Pinpoint the cell where the given text exists, returning its [x, y] midpoint coordinate. 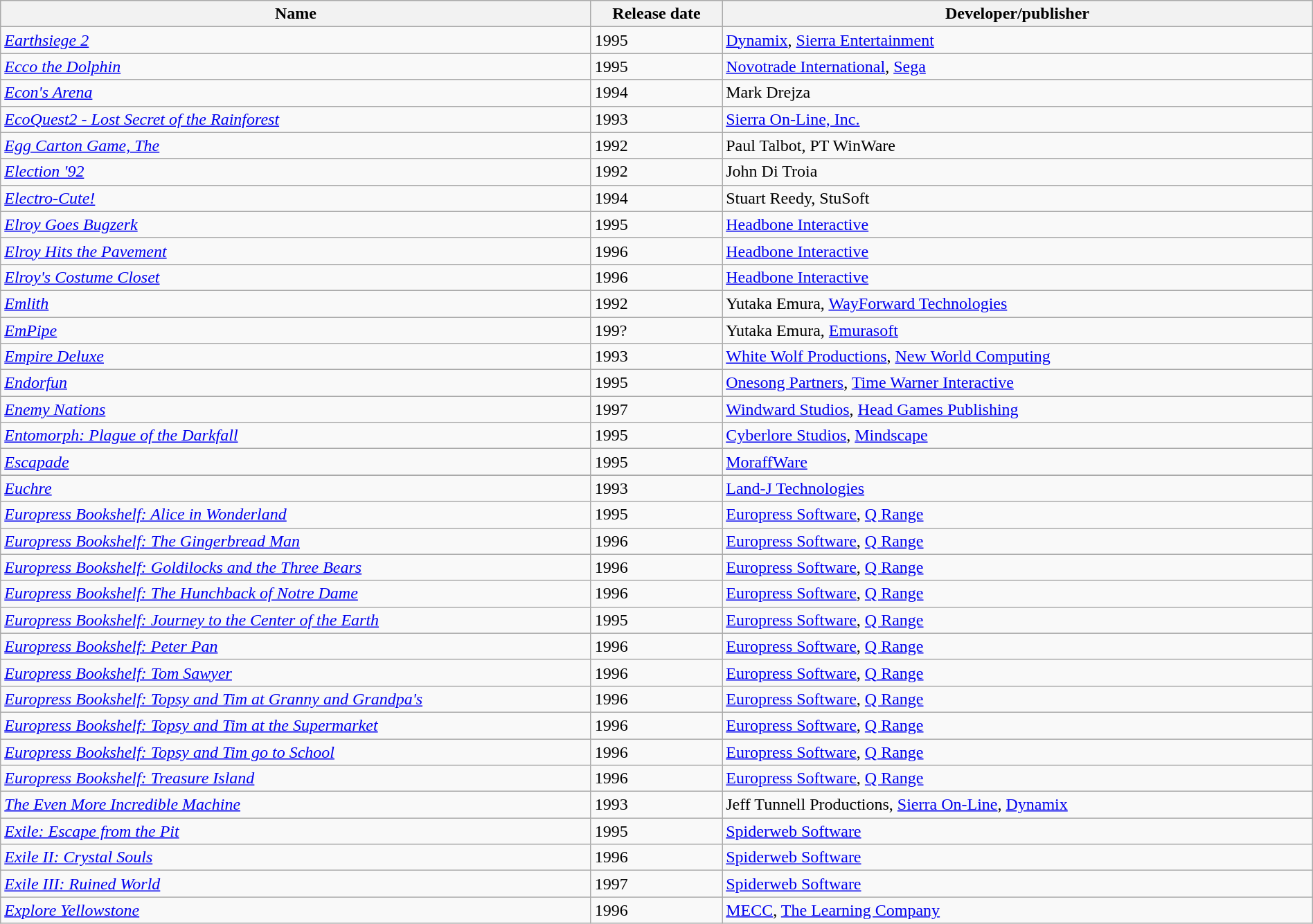
MoraffWare [1018, 462]
Endorfun [296, 383]
Elroy's Costume Closet [296, 277]
Electro-Cute! [296, 198]
Escapade [296, 462]
Enemy Nations [296, 409]
Europress Bookshelf: Topsy and Tim go to School [296, 752]
Europress Bookshelf: Alice in Wonderland [296, 515]
Europress Bookshelf: Goldilocks and the Three Bears [296, 567]
Econ's Arena [296, 93]
Explore Yellowstone [296, 910]
Paul Talbot, PT WinWare [1018, 145]
Election '92 [296, 172]
Europress Bookshelf: The Gingerbread Man [296, 541]
Euchre [296, 488]
Emlith [296, 303]
MECC, The Learning Company [1018, 910]
Sierra On-Line, Inc. [1018, 119]
Stuart Reedy, StuSoft [1018, 198]
EmPipe [296, 330]
Elroy Goes Bugzerk [296, 224]
Earthsiege 2 [296, 40]
Windward Studios, Head Games Publishing [1018, 409]
Exile III: Ruined World [296, 884]
Onesong Partners, Time Warner Interactive [1018, 383]
Land-J Technologies [1018, 488]
Europress Bookshelf: Topsy and Tim at the Supermarket [296, 725]
Europress Bookshelf: Treasure Island [296, 779]
Elroy Hits the Pavement [296, 251]
Empire Deluxe [296, 357]
Yutaka Emura, Emurasoft [1018, 330]
Ecco the Dolphin [296, 66]
Cyberlore Studios, Mindscape [1018, 436]
Egg Carton Game, The [296, 145]
Name [296, 14]
Novotrade International, Sega [1018, 66]
Europress Bookshelf: Topsy and Tim at Granny and Grandpa's [296, 699]
Yutaka Emura, WayForward Technologies [1018, 303]
199? [656, 330]
Europress Bookshelf: The Hunchback of Notre Dame [296, 594]
EcoQuest2 - Lost Secret of the Rainforest [296, 119]
Dynamix, Sierra Entertainment [1018, 40]
Mark Drejza [1018, 93]
Europress Bookshelf: Peter Pan [296, 646]
Jeff Tunnell Productions, Sierra On-Line, Dynamix [1018, 805]
Europress Bookshelf: Tom Sawyer [296, 673]
Release date [656, 14]
Entomorph: Plague of the Darkfall [296, 436]
Europress Bookshelf: Journey to the Center of the Earth [296, 620]
White Wolf Productions, New World Computing [1018, 357]
John Di Troia [1018, 172]
Developer/publisher [1018, 14]
Exile II: Crystal Souls [296, 858]
The Even More Incredible Machine [296, 805]
Exile: Escape from the Pit [296, 831]
